Scan for the cell matching the given text and deliver its (X, Y) coordinate at center. 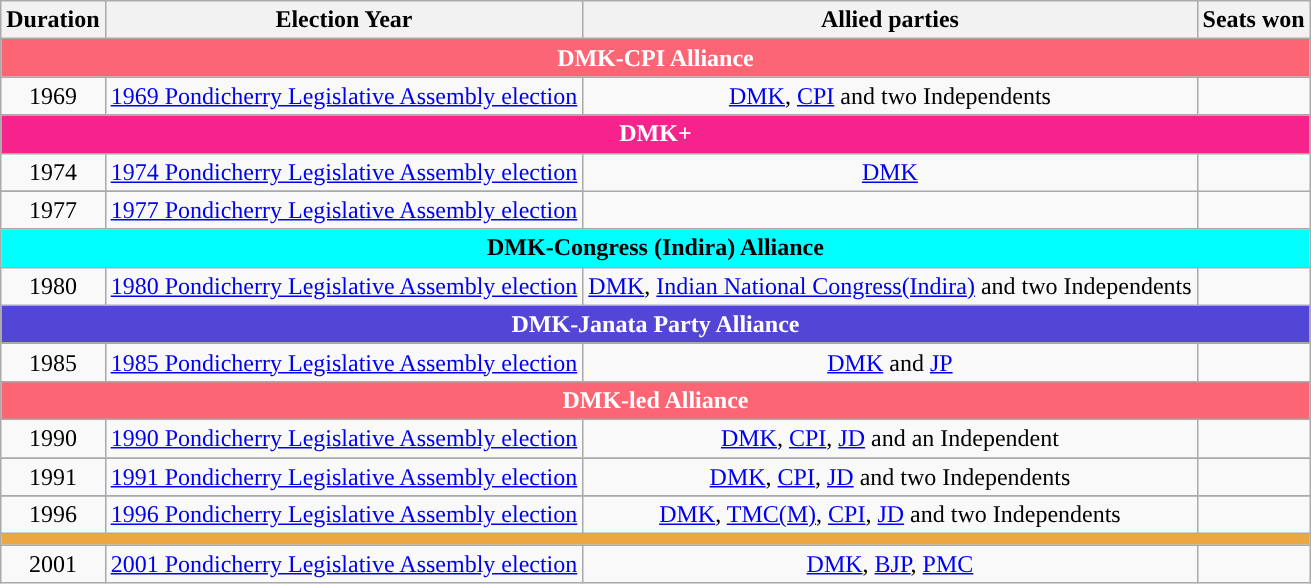
1980 (53, 286)
DMK, CPI, JD and an Independent (890, 438)
1990 (53, 438)
1969 Pondicherry Legislative Assembly election (344, 96)
DMK, BJP, PMC (890, 564)
1991 (53, 477)
DMK, CPI, JD and two Independents (890, 477)
Seats won (1254, 20)
1974 Pondicherry Legislative Assembly election (344, 172)
DMK+ (656, 134)
2001 Pondicherry Legislative Assembly election (344, 564)
2001 (53, 564)
1996 Pondicherry Legislative Assembly election (344, 515)
1990 Pondicherry Legislative Assembly election (344, 438)
DMK-CPI Alliance (656, 58)
1977 (53, 210)
DMK, CPI and two Independents (890, 96)
DMK, TMC(M), CPI, JD and two Independents (890, 515)
DMK-Janata Party Alliance (656, 324)
1991 Pondicherry Legislative Assembly election (344, 477)
1977 Pondicherry Legislative Assembly election (344, 210)
1985 (53, 362)
Allied parties (890, 20)
1974 (53, 172)
1980 Pondicherry Legislative Assembly election (344, 286)
Election Year (344, 20)
DMK-led Alliance (656, 400)
DMK-Congress (Indira) Alliance (656, 248)
DMK and JP (890, 362)
DMK, Indian National Congress(Indira) and two Independents (890, 286)
Duration (53, 20)
1985 Pondicherry Legislative Assembly election (344, 362)
1969 (53, 96)
DMK (890, 172)
1996 (53, 515)
